Search for the cell housing the specified text and yield its [X, Y] center coordinate. 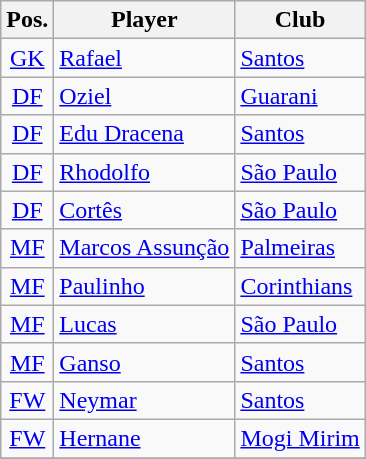
Rafael [144, 58]
Cortês [144, 210]
Corinthians [300, 286]
Paulinho [144, 286]
Palmeiras [300, 248]
Pos. [28, 20]
Neymar [144, 400]
Ganso [144, 362]
Edu Dracena [144, 134]
Hernane [144, 438]
Club [300, 20]
Marcos Assunção [144, 248]
Rhodolfo [144, 172]
Oziel [144, 96]
Guarani [300, 96]
Lucas [144, 324]
GK [28, 58]
Player [144, 20]
Mogi Mirim [300, 438]
